Provide the [x, y] coordinate of the cell's center where the given text is located.  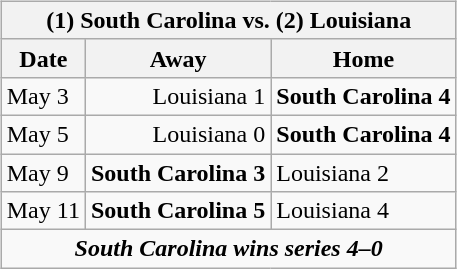
(1) South Carolina vs. (2) Louisiana [228, 20]
Louisiana 2 [364, 173]
Louisiana 1 [178, 96]
South Carolina 3 [178, 173]
May 5 [43, 134]
South Carolina 5 [178, 211]
Date [43, 58]
Away [178, 58]
May 11 [43, 211]
Louisiana 0 [178, 134]
Louisiana 4 [364, 211]
May 3 [43, 96]
South Carolina wins series 4–0 [228, 249]
Home [364, 58]
May 9 [43, 173]
